Locate the cell with the specified text and output its [x, y] center coordinate. 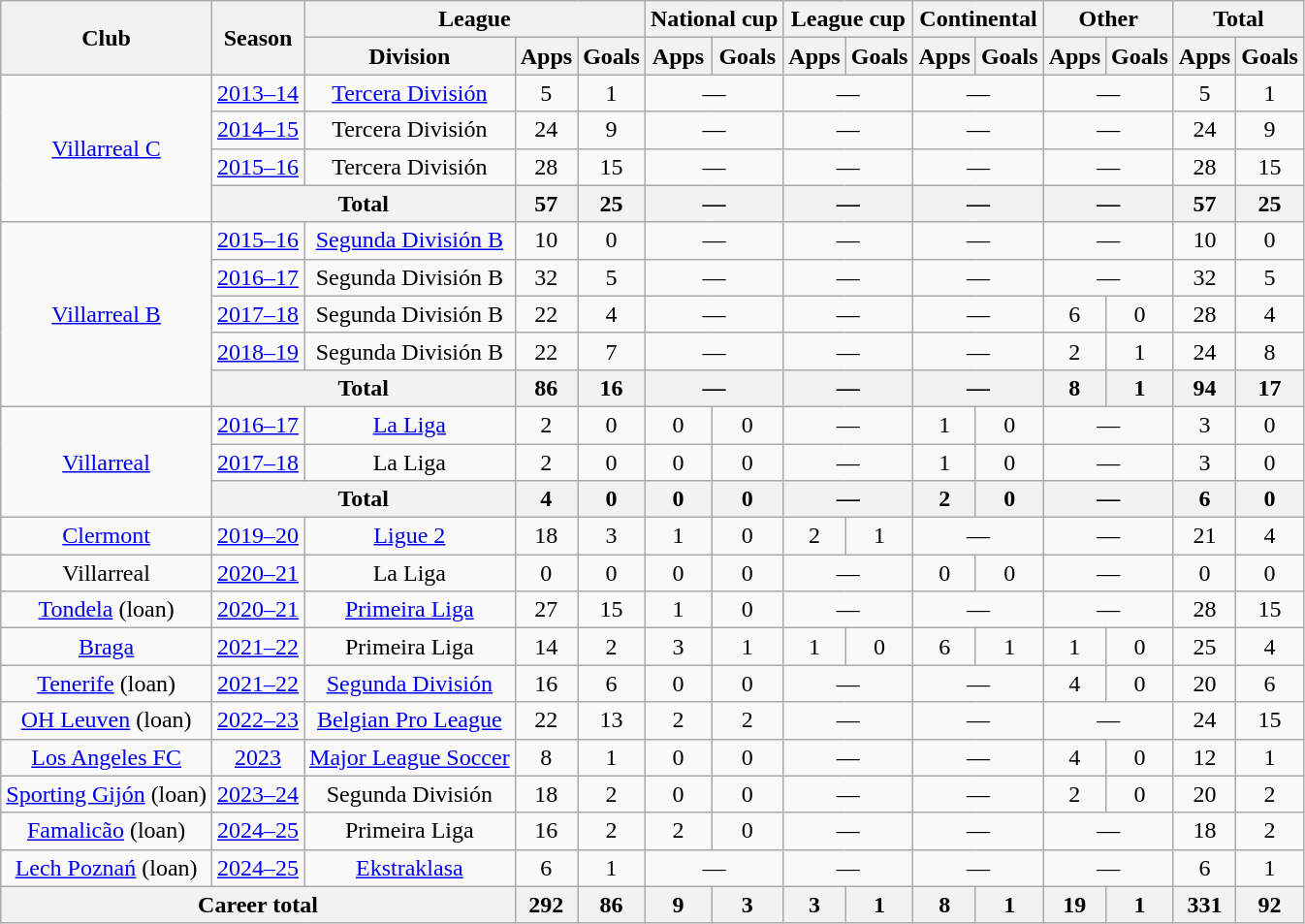
Villarreal B [107, 314]
27 [546, 610]
Continental [978, 19]
12 [1204, 757]
92 [1270, 905]
Famalicão (loan) [107, 831]
2014–15 [258, 130]
19 [1074, 905]
Braga [107, 647]
League [475, 19]
Ekstraklasa [410, 868]
Villarreal C [107, 148]
Lech Poznań (loan) [107, 868]
2013–14 [258, 93]
Division [410, 56]
Other [1108, 19]
2023–24 [258, 794]
Tenerife (loan) [107, 684]
292 [546, 905]
7 [612, 351]
2023 [258, 757]
14 [546, 647]
17 [1270, 388]
13 [612, 720]
National cup [714, 19]
Club [107, 38]
Season [258, 38]
Clermont [107, 536]
2018–19 [258, 351]
Belgian Pro League [410, 720]
Major League Soccer [410, 757]
Career total [258, 905]
331 [1204, 905]
OH Leuven (loan) [107, 720]
Ligue 2 [410, 536]
21 [1204, 536]
94 [1204, 388]
Sporting Gijón (loan) [107, 794]
2022–23 [258, 720]
Los Angeles FC [107, 757]
Tondela (loan) [107, 610]
2019–20 [258, 536]
League cup [848, 19]
